Return (x, y) of the center of cell containing provided text 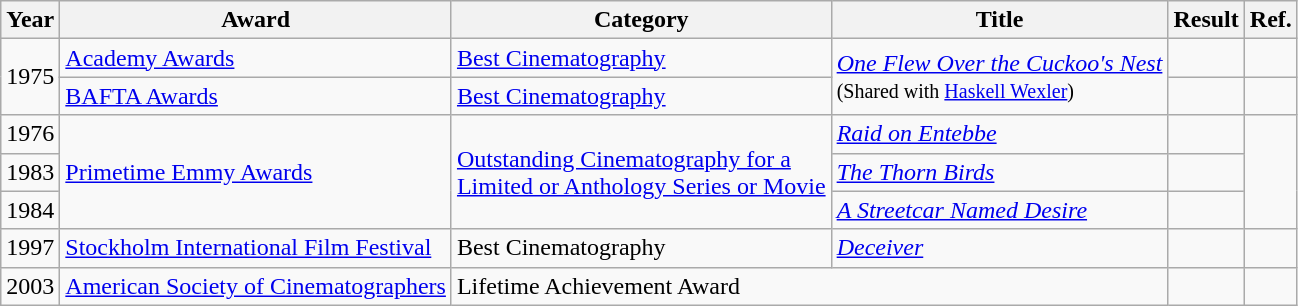
1975 (30, 77)
1997 (30, 248)
Award (256, 20)
Year (30, 20)
BAFTA Awards (256, 96)
Deceiver (1000, 248)
Outstanding Cinematography for aLimited or Anthology Series or Movie (641, 172)
Lifetime Achievement Award (809, 286)
One Flew Over the Cuckoo's Nest(Shared with Haskell Wexler) (1000, 77)
The Thorn Birds (1000, 172)
Ref. (1270, 20)
American Society of Cinematographers (256, 286)
1983 (30, 172)
Result (1206, 20)
A Streetcar Named Desire (1000, 210)
Category (641, 20)
Primetime Emmy Awards (256, 172)
1984 (30, 210)
Stockholm International Film Festival (256, 248)
1976 (30, 134)
Raid on Entebbe (1000, 134)
Title (1000, 20)
Academy Awards (256, 58)
2003 (30, 286)
